Provide the [X, Y] coordinate of the cell's center where the given text is located.  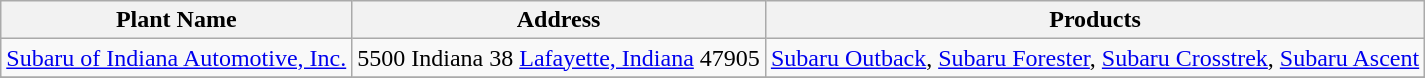
Plant Name [176, 20]
Subaru of Indiana Automotive, Inc. [176, 58]
Subaru Outback, Subaru Forester, Subaru Crosstrek, Subaru Ascent [1094, 58]
5500 Indiana 38 Lafayette, Indiana 47905 [559, 58]
Products [1094, 20]
Address [559, 20]
